Extract the (x, y) coordinate from the center of the cell holding the provided text.  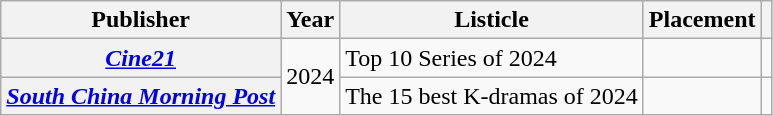
Cine21 (141, 58)
The 15 best K-dramas of 2024 (492, 96)
Year (310, 20)
2024 (310, 77)
Publisher (141, 20)
Top 10 Series of 2024 (492, 58)
South China Morning Post (141, 96)
Listicle (492, 20)
Placement (702, 20)
